Locate the cell with the specified text and output its (x, y) center coordinate. 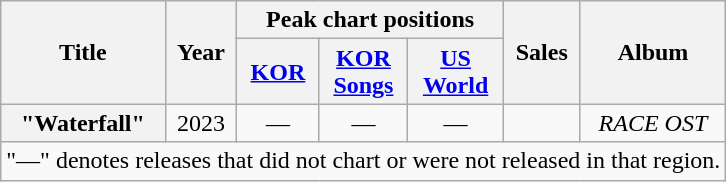
Year (201, 52)
"Waterfall" (83, 123)
Sales (542, 52)
KORSongs (364, 72)
Peak chart positions (370, 20)
Title (83, 52)
"—" denotes releases that did not chart or were not released in that region. (364, 161)
USWorld (456, 72)
2023 (201, 123)
RACE OST (653, 123)
KOR (278, 72)
Album (653, 52)
